Detect which cell encompasses the target text, then output its [x, y] center coordinate. 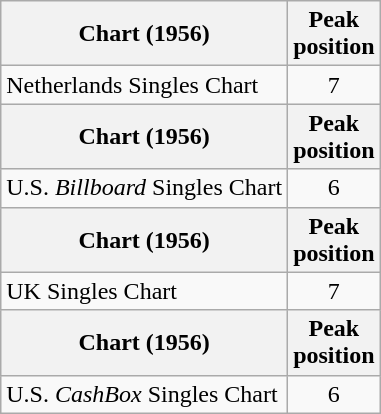
U.S. Billboard Singles Chart [144, 188]
U.S. CashBox Singles Chart [144, 394]
UK Singles Chart [144, 291]
Netherlands Singles Chart [144, 85]
